Return [X, Y] of the center of cell containing provided text 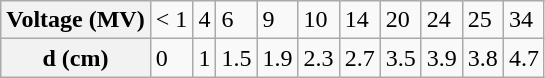
25 [482, 20]
24 [442, 20]
< 1 [172, 20]
9 [278, 20]
Voltage (MV) [76, 20]
1.5 [236, 58]
4 [204, 20]
3.8 [482, 58]
1 [204, 58]
6 [236, 20]
3.5 [400, 58]
3.9 [442, 58]
2.3 [318, 58]
0 [172, 58]
2.7 [360, 58]
1.9 [278, 58]
4.7 [524, 58]
10 [318, 20]
14 [360, 20]
d (cm) [76, 58]
20 [400, 20]
34 [524, 20]
